Provide the (X, Y) coordinate of the cell's center where the given text is located.  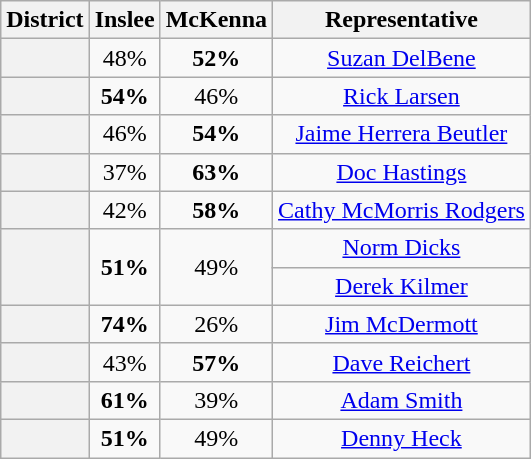
Doc Hastings (402, 172)
39% (216, 400)
Jim McDermott (402, 324)
26% (216, 324)
Derek Kilmer (402, 286)
Rick Larsen (402, 96)
43% (124, 362)
Representative (402, 20)
58% (216, 210)
42% (124, 210)
Norm Dicks (402, 248)
52% (216, 58)
Inslee (124, 20)
63% (216, 172)
McKenna (216, 20)
37% (124, 172)
74% (124, 324)
Denny Heck (402, 438)
Adam Smith (402, 400)
61% (124, 400)
District (45, 20)
Suzan DelBene (402, 58)
57% (216, 362)
Cathy McMorris Rodgers (402, 210)
Jaime Herrera Beutler (402, 134)
Dave Reichert (402, 362)
48% (124, 58)
